Search for the cell housing the specified text and yield its (X, Y) center coordinate. 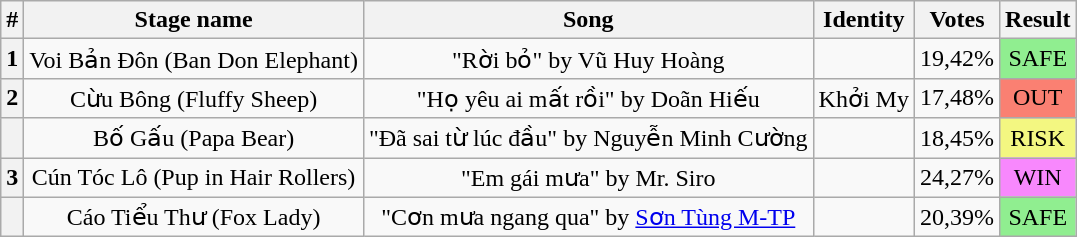
"Đã sai từ lúc đầu" by Nguyễn Minh Cường (588, 138)
Cún Tóc Lô (Pup in Hair Rollers) (194, 178)
"Cơn mưa ngang qua" by Sơn Tùng M-TP (588, 217)
Stage name (194, 20)
Khởi My (864, 98)
"Họ yêu ai mất rồi" by Doãn Hiếu (588, 98)
Votes (956, 20)
RISK (1038, 138)
"Em gái mưa" by Mr. Siro (588, 178)
# (12, 20)
Result (1038, 20)
3 (12, 178)
19,42% (956, 59)
2 (12, 98)
WIN (1038, 178)
Cáo Tiểu Thư (Fox Lady) (194, 217)
1 (12, 59)
"Rời bỏ" by Vũ Huy Hoàng (588, 59)
OUT (1038, 98)
20,39% (956, 217)
Song (588, 20)
17,48% (956, 98)
Voi Bản Đôn (Ban Don Elephant) (194, 59)
Bố Gấu (Papa Bear) (194, 138)
18,45% (956, 138)
Cừu Bông (Fluffy Sheep) (194, 98)
Identity (864, 20)
24,27% (956, 178)
